Identify which cell holds the provided text, then report its (x, y) central coordinate. 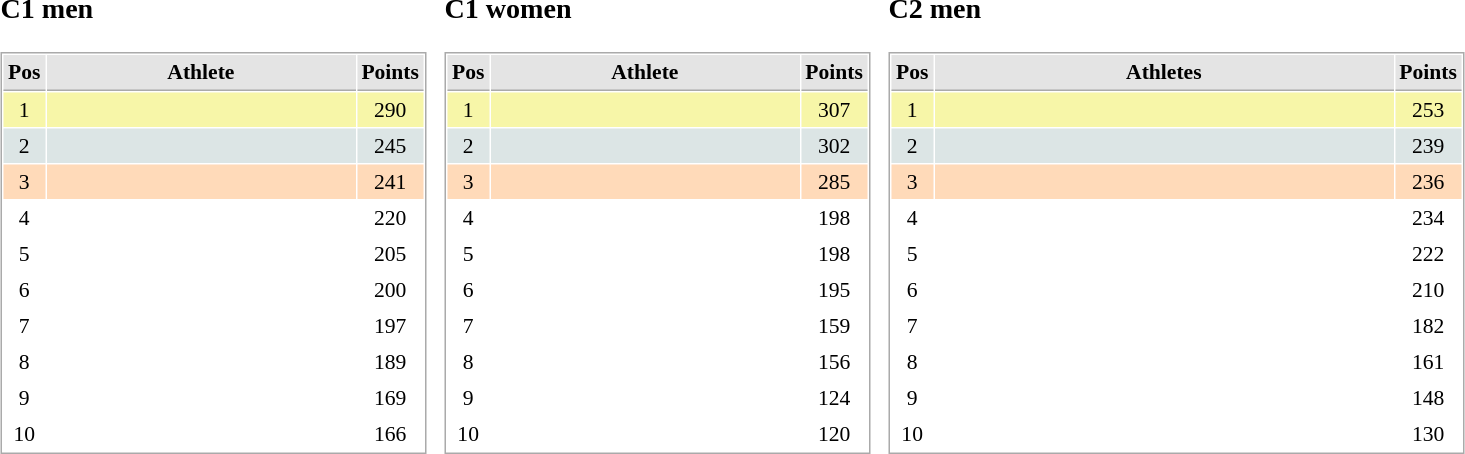
120 (834, 434)
156 (834, 362)
205 (390, 254)
234 (1428, 218)
169 (390, 398)
220 (390, 218)
245 (390, 146)
236 (1428, 182)
285 (834, 182)
241 (390, 182)
182 (1428, 326)
200 (390, 290)
222 (1428, 254)
189 (390, 362)
239 (1428, 146)
Athletes (1164, 74)
159 (834, 326)
302 (834, 146)
130 (1428, 434)
161 (1428, 362)
210 (1428, 290)
253 (1428, 110)
166 (390, 434)
195 (834, 290)
307 (834, 110)
197 (390, 326)
148 (1428, 398)
290 (390, 110)
124 (834, 398)
